Search for the cell housing the specified text and yield its [X, Y] center coordinate. 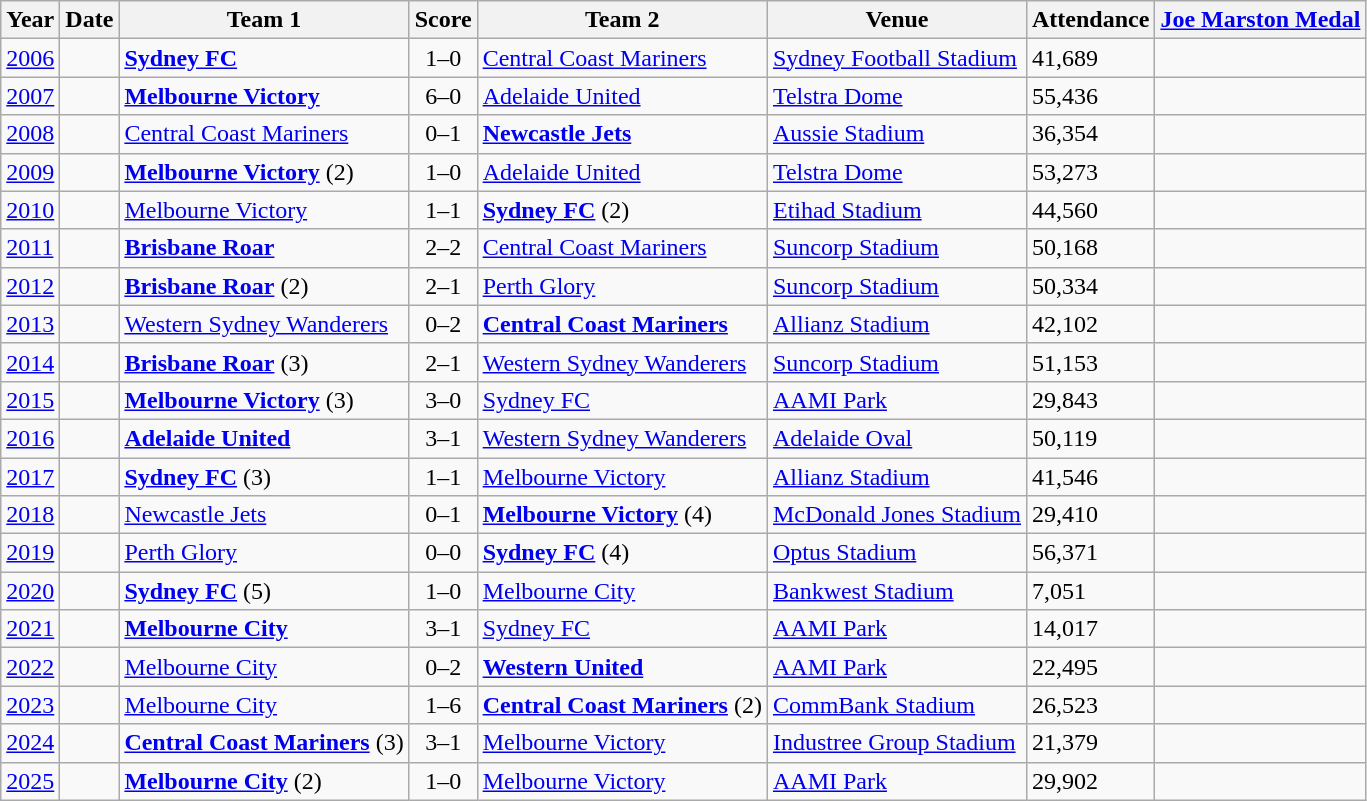
0–0 [443, 553]
6–0 [443, 96]
Adelaide Oval [896, 438]
2025 [30, 781]
Sydney FC (2) [622, 210]
Score [443, 20]
2010 [30, 210]
3–0 [443, 400]
7,051 [1090, 591]
2024 [30, 743]
Optus Stadium [896, 553]
Team 1 [264, 20]
Attendance [1090, 20]
Brisbane Roar (3) [264, 362]
Brisbane Roar (2) [264, 286]
51,153 [1090, 362]
Bankwest Stadium [896, 591]
21,379 [1090, 743]
2016 [30, 438]
22,495 [1090, 667]
McDonald Jones Stadium [896, 515]
2008 [30, 134]
29,902 [1090, 781]
Venue [896, 20]
2022 [30, 667]
41,546 [1090, 477]
Sydney FC (4) [622, 553]
Sydney FC (5) [264, 591]
2015 [30, 400]
2009 [30, 172]
50,119 [1090, 438]
2023 [30, 705]
Sydney FC (3) [264, 477]
Team 2 [622, 20]
2011 [30, 248]
2–2 [443, 248]
26,523 [1090, 705]
Date [90, 20]
2017 [30, 477]
44,560 [1090, 210]
Aussie Stadium [896, 134]
Brisbane Roar [264, 248]
Melbourne Victory (4) [622, 515]
42,102 [1090, 324]
2012 [30, 286]
2006 [30, 58]
Etihad Stadium [896, 210]
2019 [30, 553]
2014 [30, 362]
2021 [30, 629]
Melbourne Victory (3) [264, 400]
53,273 [1090, 172]
50,168 [1090, 248]
Melbourne Victory (2) [264, 172]
2013 [30, 324]
Joe Marston Medal [1260, 20]
Central Coast Mariners (2) [622, 705]
1–6 [443, 705]
CommBank Stadium [896, 705]
29,843 [1090, 400]
Central Coast Mariners (3) [264, 743]
41,689 [1090, 58]
Sydney Football Stadium [896, 58]
55,436 [1090, 96]
Melbourne City (2) [264, 781]
14,017 [1090, 629]
Western United [622, 667]
56,371 [1090, 553]
36,354 [1090, 134]
Year [30, 20]
50,334 [1090, 286]
2007 [30, 96]
2018 [30, 515]
2020 [30, 591]
Industree Group Stadium [896, 743]
29,410 [1090, 515]
